Locate the cell with the specified text and output its (X, Y) center coordinate. 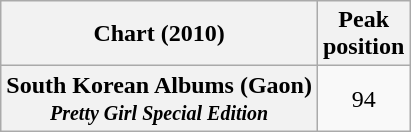
South Korean Albums (Gaon)Pretty Girl Special Edition (160, 98)
Chart (2010) (160, 34)
Peakposition (363, 34)
94 (363, 98)
